Output the (X, Y) coordinate of the center of the cell containing the given text.  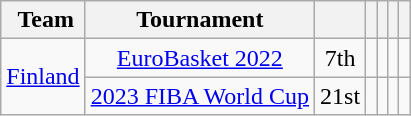
Team (43, 20)
EuroBasket 2022 (200, 58)
Finland (43, 77)
7th (340, 58)
21st (340, 96)
Tournament (200, 20)
2023 FIBA World Cup (200, 96)
